Extract the (X, Y) coordinate from the center of the cell holding the provided text.  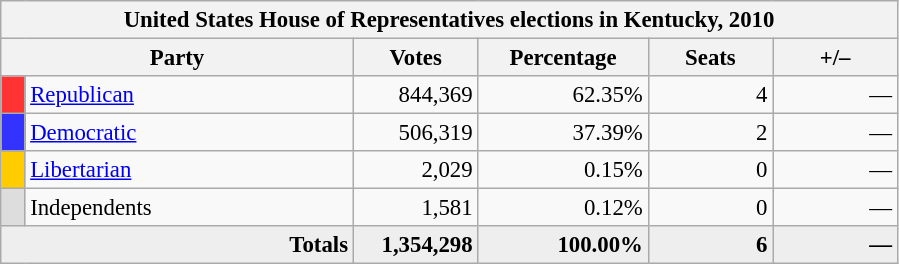
506,319 (416, 133)
+/– (836, 58)
Republican (189, 95)
Independents (189, 208)
0.15% (563, 170)
Party (178, 58)
844,369 (416, 95)
6 (710, 245)
100.00% (563, 245)
62.35% (563, 95)
2 (710, 133)
0.12% (563, 208)
United States House of Representatives elections in Kentucky, 2010 (450, 20)
Libertarian (189, 170)
Percentage (563, 58)
Totals (178, 245)
Seats (710, 58)
Democratic (189, 133)
2,029 (416, 170)
1,581 (416, 208)
4 (710, 95)
1,354,298 (416, 245)
Votes (416, 58)
37.39% (563, 133)
